From the cell containing the given text, extract its center point as (x, y) coordinate. 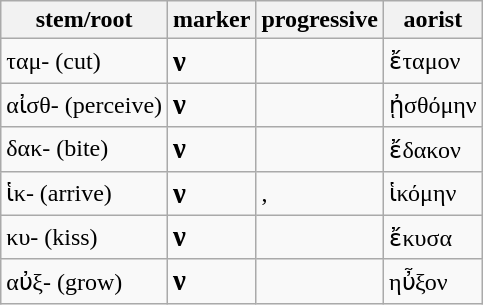
δακ- (bite) (84, 149)
stem/root (84, 20)
ἔκυσα (432, 237)
progressive (320, 20)
ηὖξον (432, 281)
αἰσθ- (perceive) (84, 105)
marker (212, 20)
αὐξ- (grow) (84, 281)
ταμ- (cut) (84, 61)
ἔδακον (432, 149)
aorist (432, 20)
ἱκ- (arrive) (84, 193)
ἔταμον (432, 61)
ἱκόμην (432, 193)
ᾐσθόμην (432, 105)
, (320, 193)
κυ- (kiss) (84, 237)
